Return the (X, Y) coordinate for the center point of the cell that contains the specified text.  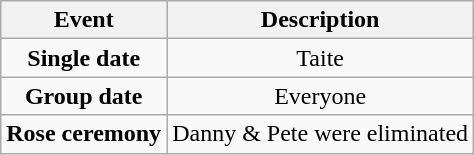
Everyone (320, 96)
Rose ceremony (84, 134)
Description (320, 20)
Danny & Pete were eliminated (320, 134)
Event (84, 20)
Group date (84, 96)
Taite (320, 58)
Single date (84, 58)
